Pinpoint the cell where the given text exists, returning its [X, Y] midpoint coordinate. 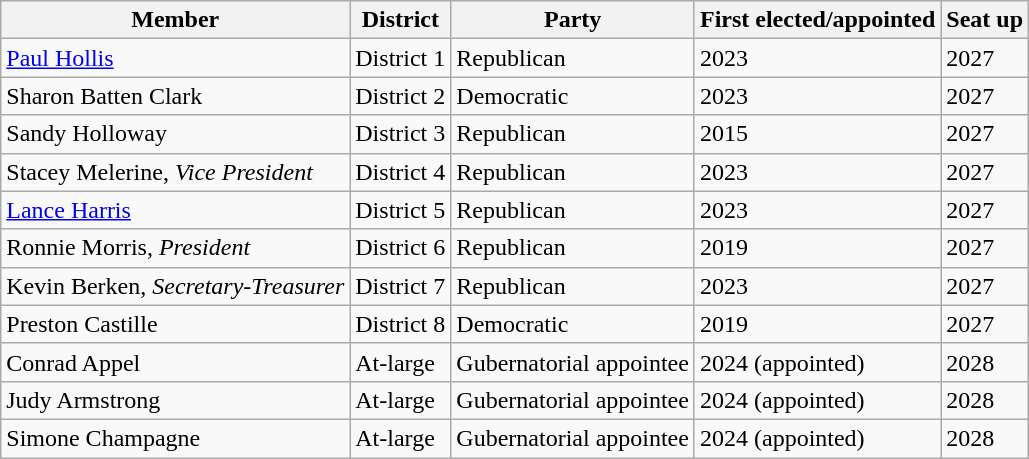
Sandy Holloway [176, 134]
District 6 [400, 248]
District 1 [400, 58]
District 4 [400, 172]
District [400, 20]
Paul Hollis [176, 58]
First elected/appointed [817, 20]
Ronnie Morris, President [176, 248]
Member [176, 20]
Lance Harris [176, 210]
Judy Armstrong [176, 400]
Stacey Melerine, Vice President [176, 172]
Party [573, 20]
District 3 [400, 134]
District 7 [400, 286]
Sharon Batten Clark [176, 96]
Kevin Berken, Secretary-Treasurer [176, 286]
Conrad Appel [176, 362]
District 8 [400, 324]
Seat up [985, 20]
Preston Castille [176, 324]
District 2 [400, 96]
District 5 [400, 210]
Simone Champagne [176, 438]
2015 [817, 134]
